Pinpoint the cell where the given text exists, returning its (x, y) midpoint coordinate. 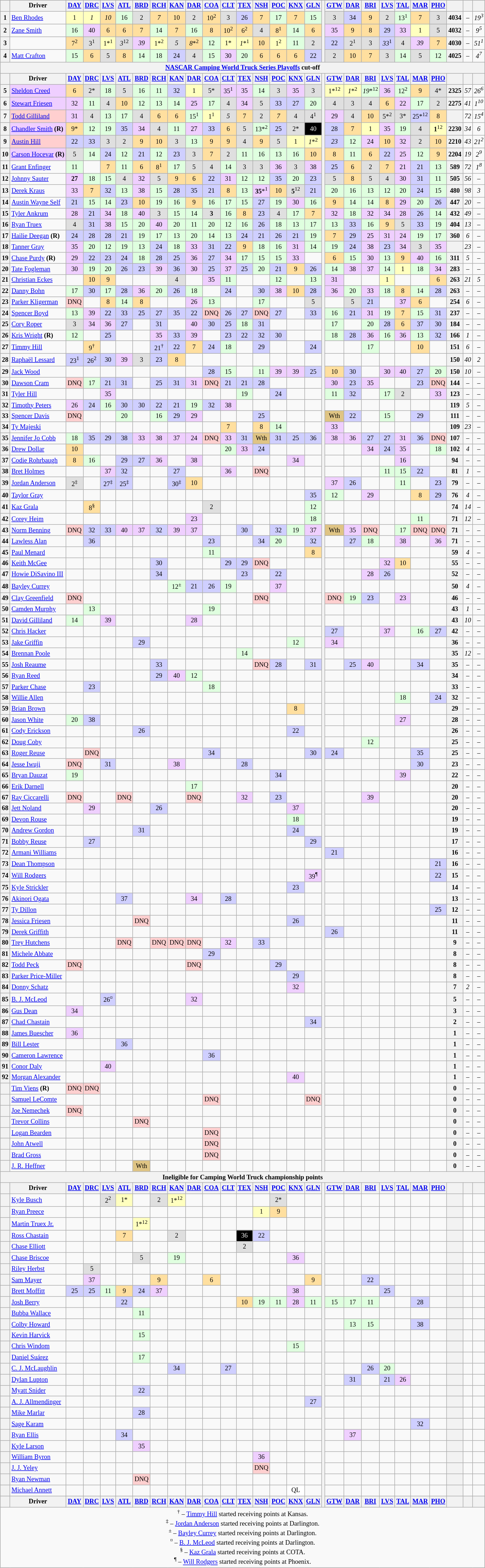
78 (5, 921)
83 (5, 976)
Ross Chastain (38, 1235)
Keith McGee (38, 563)
Kris Wright (R) (38, 335)
Chandler Smith (R) (38, 129)
237 (455, 313)
Josh Berry (38, 1302)
Dylan Lupton (38, 1380)
Roger Reuse (38, 753)
Doug Coby (38, 742)
Todd Peck (38, 965)
Jennifer Jo Cobb (38, 438)
4025 (455, 56)
77 (5, 910)
Bobby Reuse (38, 842)
Todd Gilliland (38, 116)
63 (5, 753)
Kyle Strickler (38, 887)
Jett Noland (38, 808)
Devon Rouse (38, 820)
Brennan Poole (38, 654)
Conor Daly (38, 1067)
25‡ (124, 484)
2230 (455, 129)
48 (5, 586)
231 (75, 360)
2325 (455, 91)
2275 (455, 103)
Bryan Dauzat (38, 775)
Austin Wayne Self (38, 203)
95 (479, 30)
111 (455, 417)
B. J. McLeod (38, 999)
Parker Chase (38, 687)
30‡ (176, 484)
Erik Darnell (38, 786)
88 (5, 1034)
Sheldon Creed (38, 91)
9* (75, 129)
Austin Hill (38, 142)
Matt Crafton (38, 56)
144 (455, 383)
85 (5, 999)
107 (455, 438)
254 (455, 302)
65 (5, 775)
Dawson Cram (38, 383)
Parker Kligerman (38, 302)
119 (455, 405)
Tim Viens (R) (38, 1089)
Ben Rhodes (38, 18)
112 (438, 129)
Chase Elliott (38, 1247)
Cody Erickson (38, 731)
193 (479, 18)
Cory Roper (38, 324)
Drew Dollar (38, 450)
53 (5, 642)
39¶ (313, 876)
J. J. Yeley (38, 1468)
27‡ (108, 484)
Samuel LeComte (38, 1100)
Carson Hocevar (R) (38, 154)
Tanner Gray (38, 247)
Raphaël Lessard (38, 360)
Sam Mayer (38, 1280)
J. R. Heffner (38, 1166)
Clay Greenfield (38, 598)
William Byron (38, 1457)
589 (455, 167)
26¤ (108, 999)
60 (5, 720)
283 (455, 269)
4032 (455, 30)
Danny Bohn (38, 291)
69 (5, 820)
Camden Murphy (38, 609)
51 (5, 621)
Ineligible for Camping World Truck championship points (243, 1177)
66 (5, 786)
4* (438, 91)
8*2 (194, 43)
Derek Kraus (38, 191)
184 (455, 324)
9† (92, 347)
19*12 (370, 91)
2210 (455, 142)
109 (455, 427)
86 (5, 1011)
166 (455, 335)
Bret Holmes (38, 472)
512 (296, 191)
2204 (455, 154)
Bill Lester (38, 1044)
Kyle Larson (38, 1446)
Gus Dean (38, 1011)
Jessica Friesen (38, 921)
67 (5, 798)
Ryan Reed (38, 676)
351 (228, 91)
David Gilliland (38, 621)
131 (402, 18)
Martin Truex Jr. (38, 1224)
Dean Thompson (38, 864)
Josh Reaume (38, 664)
Bayley Currey (38, 586)
Zane Smith (38, 30)
154 (479, 116)
21† (159, 347)
12± (176, 586)
87 (5, 1022)
331 (387, 43)
Chase Briscoe (38, 1258)
58 (5, 698)
Ryan Newman (38, 1479)
35*1 (261, 191)
54 (5, 654)
13*2 (261, 129)
Ray Ciccarelli (38, 798)
5* (211, 91)
Michele Abbate (38, 954)
Andrew Gordon (38, 831)
Bubba Wallace (38, 1313)
Ty Dillon (38, 910)
Brian Brown (38, 709)
480 (455, 191)
Myatt Snider (38, 1391)
Michael Annett (38, 1490)
91 (5, 1067)
Kyle Busch (38, 1200)
Armani Williams (38, 853)
Logan Bearden (38, 1133)
Ryan Ellis (38, 1435)
44 (5, 541)
Johnny Sauter (38, 179)
Kevin Harvick (38, 1336)
John Atwell (38, 1144)
Riley Herbst (38, 1269)
4030 (455, 43)
Spencer Davis (38, 417)
Tyler Ankrum (38, 214)
Jake Griffin (38, 642)
3* (402, 116)
45 (5, 552)
Jordan Anderson (38, 484)
Kaz Grala (38, 507)
432 (455, 214)
68 (5, 808)
Chase Purdy (R) (38, 258)
Brad Gross (38, 1155)
NASCAR Camping World Truck Series Playoffs cut-off (243, 68)
Jack Wood (38, 372)
Timothy Peters (38, 405)
266 (479, 91)
Ryan Preece (38, 1212)
61 (5, 731)
Stewart Friesen (38, 103)
82 (5, 965)
Christian Eckes (38, 280)
123 (455, 394)
447 (455, 203)
Timmy Hill (38, 347)
Morgan Alexander (38, 1077)
Daniel Suárez (38, 1358)
64 (5, 765)
98 (468, 191)
Will Rodgers (38, 876)
70 (5, 831)
80 (5, 943)
89 (5, 1044)
Brett Moffitt (38, 1291)
Norm Benning (38, 530)
Spencer Boyd (38, 313)
Grant Enfinger (38, 167)
312 (124, 43)
Tyler Hill (38, 394)
Trey Hutchens (38, 943)
Willie Allen (38, 698)
110 (479, 103)
Donny Schatz (38, 988)
94 (455, 460)
Paul Menard (38, 552)
212 (479, 142)
505 (455, 179)
511 (479, 43)
Parker Price-Miller (38, 976)
5*2 (387, 116)
Codie Rohrbaugh (38, 460)
Akinori Ogata (38, 899)
122 (402, 91)
8§ (92, 507)
Ryan Truex (38, 225)
Mike Marlar (38, 1413)
404 (455, 225)
Hailie Deegan (R) (38, 236)
Taylor Gray (38, 496)
A. J. Allmendinger (38, 1402)
Ty Majeski (38, 427)
James Buescher (38, 1034)
Lawless Alan (38, 541)
2‡ (75, 484)
90 (5, 1055)
Chris Windom (38, 1346)
Jason White (38, 720)
Sage Karam (38, 1424)
Corey Heim (38, 519)
84 (5, 988)
73 (5, 864)
92 (5, 1077)
Chad Chastain (38, 1022)
Joe Nemechek (38, 1111)
75 (5, 887)
360 (455, 236)
Colby Howard (38, 1324)
C. J. McLaughlin (38, 1369)
Cameron Lawrence (38, 1055)
Derek Griffith (38, 932)
25*12 (420, 116)
Chris Hacker (38, 631)
4034 (455, 18)
Tate Fogleman (38, 269)
QL (296, 1490)
Howie DiSavino III (38, 575)
Jesse Iwuji (38, 765)
Trevor Collins (38, 1122)
311 (455, 258)
262 (92, 360)
